Output the (X, Y) coordinate of the center of the cell containing the given text.  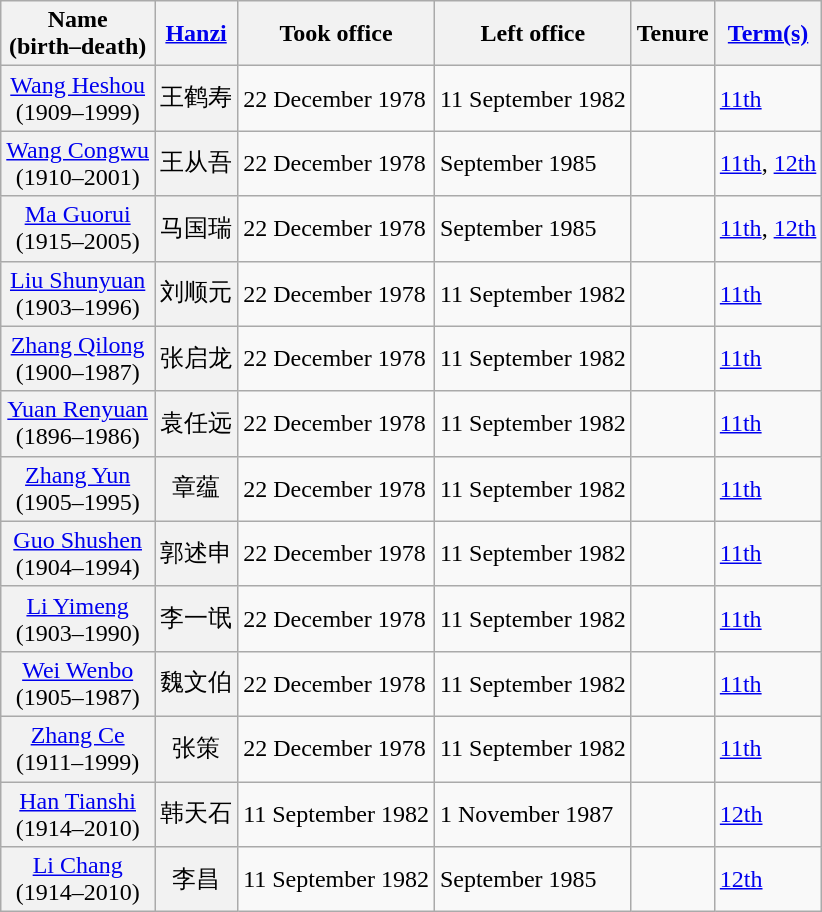
Yuan Renyuan(1896–1986) (78, 424)
Tenure (672, 34)
王鹤寿 (196, 98)
张策 (196, 748)
Ma Guorui(1915–2005) (78, 228)
Liu Shunyuan(1903–1996) (78, 294)
Hanzi (196, 34)
1 November 1987 (532, 814)
Li Yimeng(1903–1990) (78, 618)
魏文伯 (196, 684)
Zhang Ce(1911–1999) (78, 748)
袁任远 (196, 424)
李一氓 (196, 618)
Han Tianshi(1914–2010) (78, 814)
张启龙 (196, 358)
Wei Wenbo(1905–1987) (78, 684)
Li Chang(1914–2010) (78, 880)
韩天石 (196, 814)
章蕴 (196, 488)
Term(s) (768, 34)
Left office (532, 34)
郭述申 (196, 554)
刘顺元 (196, 294)
马国瑞 (196, 228)
李昌 (196, 880)
Wang Congwu(1910–2001) (78, 164)
Guo Shushen(1904–1994) (78, 554)
Name(birth–death) (78, 34)
王从吾 (196, 164)
Took office (336, 34)
Zhang Yun(1905–1995) (78, 488)
Wang Heshou(1909–1999) (78, 98)
Zhang Qilong(1900–1987) (78, 358)
